Extract the [x, y] coordinate from the center of the cell holding the provided text.  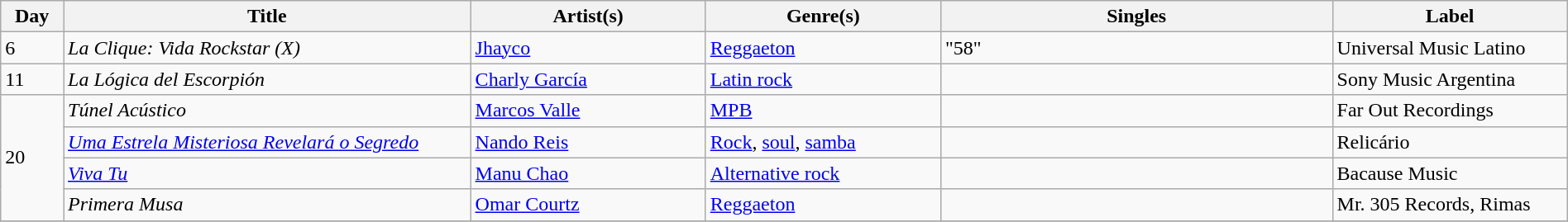
Primera Musa [268, 205]
Rock, soul, samba [823, 142]
Relicário [1450, 142]
Jhayco [588, 48]
Day [32, 17]
Mr. 305 Records, Rimas [1450, 205]
La Clique: Vida Rockstar (X) [268, 48]
Label [1450, 17]
Alternative rock [823, 173]
6 [32, 48]
Túnel Acústico [268, 111]
Latin rock [823, 79]
Far Out Recordings [1450, 111]
Title [268, 17]
Manu Chao [588, 173]
Omar Courtz [588, 205]
Marcos Valle [588, 111]
Sony Music Argentina [1450, 79]
Uma Estrela Misteriosa Revelará o Segredo [268, 142]
20 [32, 158]
Singles [1136, 17]
"58" [1136, 48]
Bacause Music [1450, 173]
La Lógica del Escorpión [268, 79]
Universal Music Latino [1450, 48]
Artist(s) [588, 17]
Genre(s) [823, 17]
MPB [823, 111]
Viva Tu [268, 173]
Charly García [588, 79]
11 [32, 79]
Nando Reis [588, 142]
